Return (X, Y) of the center of cell containing provided text 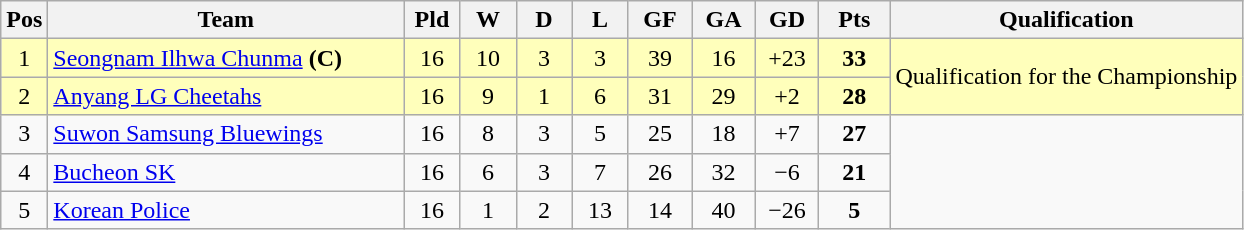
9 (488, 96)
10 (488, 58)
14 (660, 210)
D (544, 20)
GA (724, 20)
Korean Police (226, 210)
−6 (787, 172)
GD (787, 20)
Qualification for the Championship (1066, 77)
29 (724, 96)
−26 (787, 210)
8 (488, 134)
13 (600, 210)
28 (854, 96)
Pld (432, 20)
+2 (787, 96)
Bucheon SK (226, 172)
39 (660, 58)
26 (660, 172)
21 (854, 172)
32 (724, 172)
Pts (854, 20)
7 (600, 172)
Team (226, 20)
4 (24, 172)
31 (660, 96)
27 (854, 134)
25 (660, 134)
Seongnam Ilhwa Chunma (C) (226, 58)
Pos (24, 20)
L (600, 20)
W (488, 20)
Suwon Samsung Bluewings (226, 134)
Anyang LG Cheetahs (226, 96)
40 (724, 210)
+7 (787, 134)
GF (660, 20)
+23 (787, 58)
18 (724, 134)
33 (854, 58)
Qualification (1066, 20)
